Return [x, y] of the center of cell containing provided text 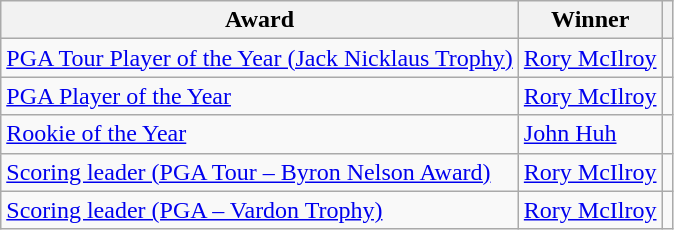
Scoring leader (PGA – Vardon Trophy) [260, 210]
Award [260, 20]
Scoring leader (PGA Tour – Byron Nelson Award) [260, 172]
Winner [590, 20]
PGA Tour Player of the Year (Jack Nicklaus Trophy) [260, 58]
PGA Player of the Year [260, 96]
Rookie of the Year [260, 134]
John Huh [590, 134]
